Detect which cell encompasses the target text, then output its (x, y) center coordinate. 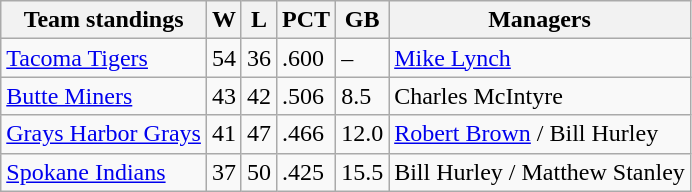
PCT (306, 20)
Spokane Indians (104, 172)
50 (258, 172)
L (258, 20)
.506 (306, 96)
42 (258, 96)
43 (224, 96)
.466 (306, 134)
Charles McIntyre (540, 96)
47 (258, 134)
Mike Lynch (540, 58)
Team standings (104, 20)
54 (224, 58)
36 (258, 58)
12.0 (362, 134)
.600 (306, 58)
Grays Harbor Grays (104, 134)
Tacoma Tigers (104, 58)
.425 (306, 172)
Butte Miners (104, 96)
Managers (540, 20)
Bill Hurley / Matthew Stanley (540, 172)
15.5 (362, 172)
– (362, 58)
37 (224, 172)
Robert Brown / Bill Hurley (540, 134)
8.5 (362, 96)
GB (362, 20)
W (224, 20)
41 (224, 134)
